Scan for the cell matching the given text and deliver its [x, y] coordinate at center. 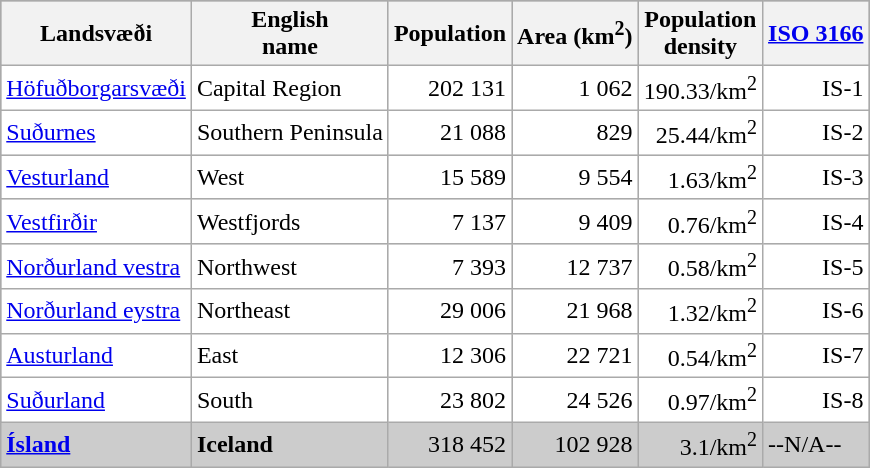
0.76/km2 [700, 222]
102 928 [576, 444]
1 062 [576, 88]
12 737 [576, 266]
0.54/km2 [700, 356]
West [290, 178]
IS-2 [816, 132]
829 [576, 132]
1.63/km2 [700, 178]
0.97/km2 [700, 400]
Populationdensity [700, 34]
Norðurland vestra [96, 266]
9 554 [576, 178]
202 131 [450, 88]
IS-8 [816, 400]
IS-6 [816, 312]
Ísland [96, 444]
Capital Region [290, 88]
IS-7 [816, 356]
12 306 [450, 356]
22 721 [576, 356]
Vesturland [96, 178]
Westfjords [290, 222]
IS-1 [816, 88]
29 006 [450, 312]
South [290, 400]
Population [450, 34]
23 802 [450, 400]
IS-3 [816, 178]
1.32/km2 [700, 312]
25.44/km2 [700, 132]
Höfuðborgarsvæði [96, 88]
IS-4 [816, 222]
Landsvæði [96, 34]
East [290, 356]
Northeast [290, 312]
Vestfirðir [96, 222]
ISO 3166 [816, 34]
IS-5 [816, 266]
Norðurland eystra [96, 312]
21 968 [576, 312]
318 452 [450, 444]
Southern Peninsula [290, 132]
Suðurland [96, 400]
0.58/km2 [700, 266]
7 393 [450, 266]
Northwest [290, 266]
Iceland [290, 444]
24 526 [576, 400]
Suðurnes [96, 132]
15 589 [450, 178]
9 409 [576, 222]
Area (km2) [576, 34]
Austurland [96, 356]
--N/A-- [816, 444]
7 137 [450, 222]
3.1/km2 [700, 444]
21 088 [450, 132]
Englishname [290, 34]
190.33/km2 [700, 88]
